Identify which cell holds the provided text, then report its [X, Y] central coordinate. 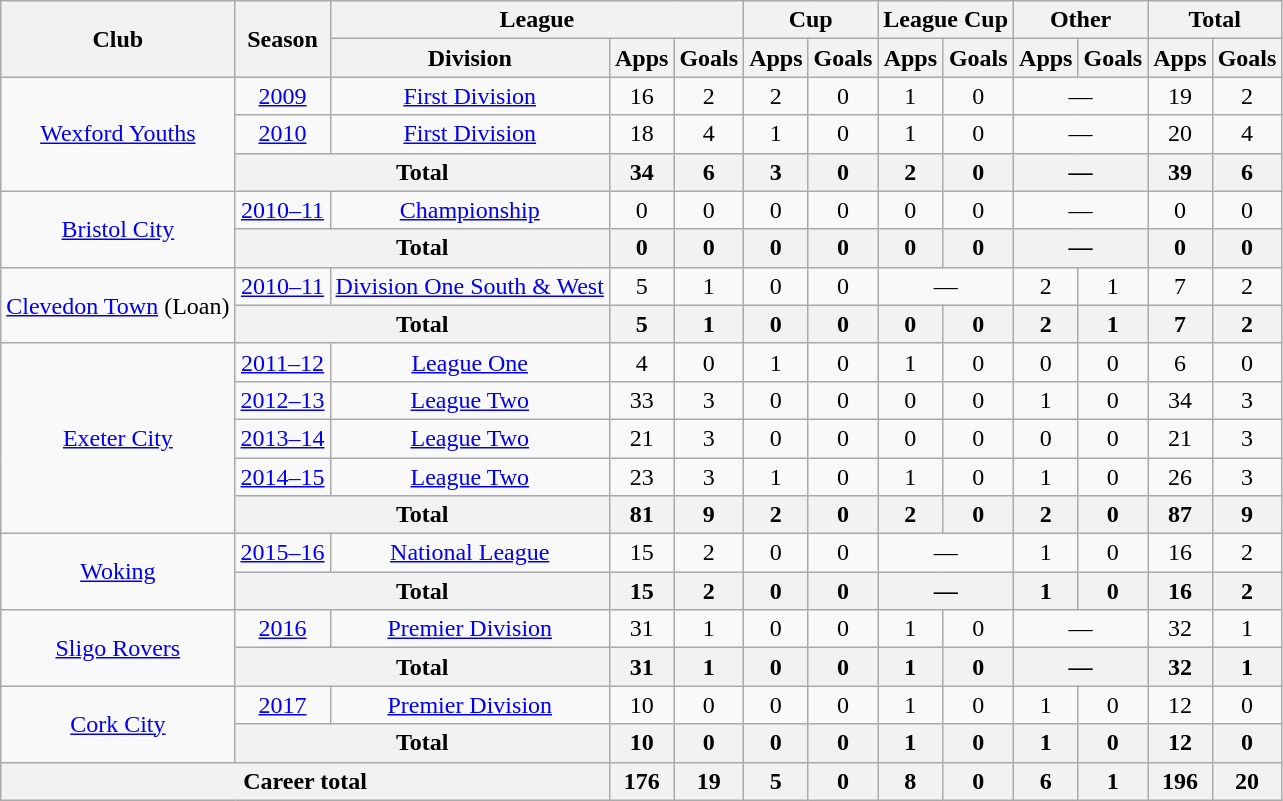
2016 [282, 629]
2011–12 [282, 362]
Division One South & West [470, 286]
Championship [470, 210]
2013–14 [282, 438]
176 [641, 781]
2017 [282, 705]
Other [1081, 20]
Cup [811, 20]
League [537, 20]
87 [1180, 515]
Club [118, 39]
2015–16 [282, 553]
39 [1180, 172]
2009 [282, 96]
18 [641, 134]
2014–15 [282, 477]
Division [470, 58]
23 [641, 477]
Bristol City [118, 229]
Wexford Youths [118, 134]
196 [1180, 781]
League Cup [946, 20]
League One [470, 362]
Clevedon Town (Loan) [118, 305]
Cork City [118, 724]
Exeter City [118, 438]
Season [282, 39]
National League [470, 553]
2012–13 [282, 400]
8 [910, 781]
Woking [118, 572]
26 [1180, 477]
Sligo Rovers [118, 648]
33 [641, 400]
Career total [306, 781]
81 [641, 515]
2010 [282, 134]
